Return (X, Y) of the center of cell containing provided text 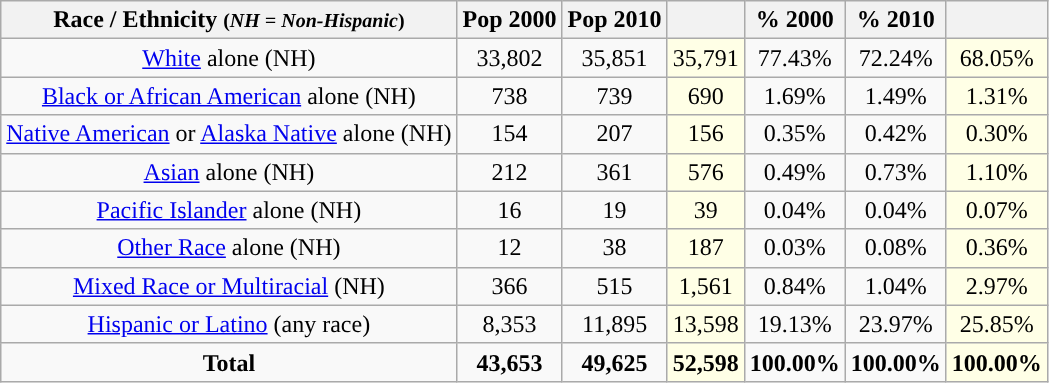
23.97% (896, 324)
Asian alone (NH) (229, 172)
187 (706, 248)
13,598 (706, 324)
39 (706, 210)
207 (614, 134)
Other Race alone (NH) (229, 248)
0.08% (896, 248)
Pacific Islander alone (NH) (229, 210)
0.36% (996, 248)
72.24% (896, 58)
0.49% (794, 172)
35,791 (706, 58)
77.43% (794, 58)
12 (510, 248)
0.35% (794, 134)
156 (706, 134)
212 (510, 172)
52,598 (706, 362)
0.30% (996, 134)
Pop 2000 (510, 20)
154 (510, 134)
690 (706, 96)
8,353 (510, 324)
49,625 (614, 362)
0.84% (794, 286)
Pop 2010 (614, 20)
0.03% (794, 248)
Mixed Race or Multiracial (NH) (229, 286)
Total (229, 362)
1.04% (896, 286)
Race / Ethnicity (NH = Non-Hispanic) (229, 20)
515 (614, 286)
35,851 (614, 58)
1.49% (896, 96)
1.69% (794, 96)
% 2000 (794, 20)
43,653 (510, 362)
19.13% (794, 324)
0.07% (996, 210)
Hispanic or Latino (any race) (229, 324)
% 2010 (896, 20)
0.73% (896, 172)
366 (510, 286)
19 (614, 210)
738 (510, 96)
68.05% (996, 58)
38 (614, 248)
33,802 (510, 58)
2.97% (996, 286)
White alone (NH) (229, 58)
25.85% (996, 324)
Black or African American alone (NH) (229, 96)
1.10% (996, 172)
Native American or Alaska Native alone (NH) (229, 134)
1.31% (996, 96)
576 (706, 172)
11,895 (614, 324)
739 (614, 96)
16 (510, 210)
361 (614, 172)
1,561 (706, 286)
0.42% (896, 134)
